From the cell containing the given text, extract its center point as (x, y) coordinate. 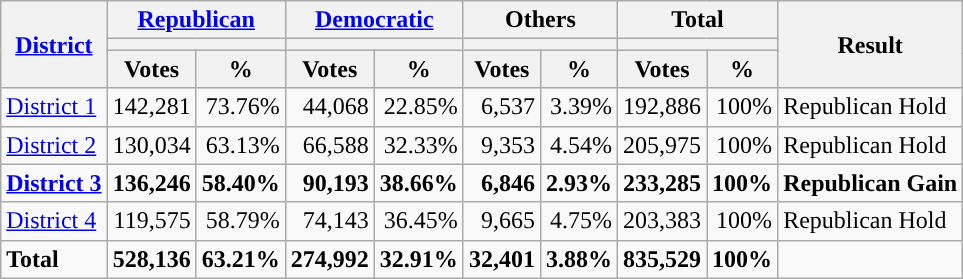
233,285 (662, 183)
192,886 (662, 107)
90,193 (330, 183)
528,136 (152, 259)
142,281 (152, 107)
835,529 (662, 259)
2.93% (578, 183)
32.91% (418, 259)
73.76% (240, 107)
6,846 (502, 183)
3.88% (578, 259)
Democratic (374, 20)
Result (870, 44)
74,143 (330, 221)
Republican Gain (870, 183)
3.39% (578, 107)
58.40% (240, 183)
130,034 (152, 145)
4.54% (578, 145)
274,992 (330, 259)
9,665 (502, 221)
66,588 (330, 145)
District 4 (54, 221)
4.75% (578, 221)
63.13% (240, 145)
119,575 (152, 221)
District (54, 44)
6,537 (502, 107)
32.33% (418, 145)
District 3 (54, 183)
9,353 (502, 145)
District 1 (54, 107)
136,246 (152, 183)
205,975 (662, 145)
203,383 (662, 221)
22.85% (418, 107)
63.21% (240, 259)
32,401 (502, 259)
58.79% (240, 221)
38.66% (418, 183)
Republican (196, 20)
44,068 (330, 107)
Others (540, 20)
District 2 (54, 145)
36.45% (418, 221)
